Detect which cell encompasses the target text, then output its [x, y] center coordinate. 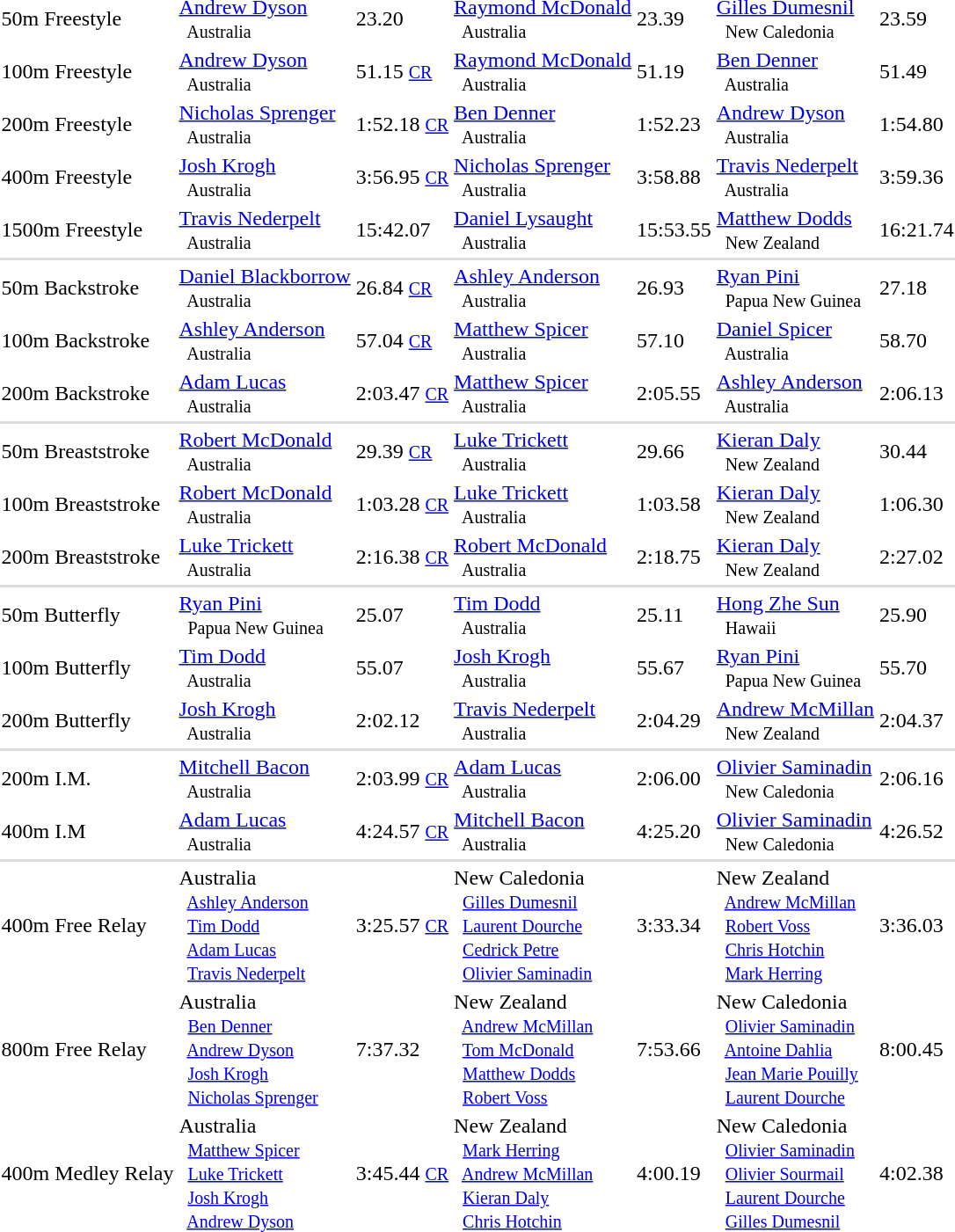
1:03.28 CR [402, 505]
Raymond McDonald Australia [543, 72]
100m Freestyle [88, 72]
Australia Ben Denner Andrew Dyson Josh Krogh Nicholas Sprenger [265, 1049]
55.67 [674, 668]
200m Backstroke [88, 394]
200m Freestyle [88, 125]
New Zealand Andrew McMillan Tom McDonald Matthew Dodds Robert Voss [543, 1049]
57.10 [674, 341]
25.07 [402, 616]
200m Butterfly [88, 721]
51.19 [674, 72]
Daniel Spicer Australia [795, 341]
1:52.23 [674, 125]
29.39 CR [402, 452]
15:53.55 [674, 230]
New Caledonia Olivier Saminadin Antoine Dahlia Jean Marie Pouilly Laurent Dourche [795, 1049]
New Caledonia Gilles Dumesnil Laurent Dourche Cedrick Petre Olivier Saminadin [543, 925]
2:18.75 [674, 558]
100m Backstroke [88, 341]
2:02.12 [402, 721]
2:05.55 [674, 394]
100m Butterfly [88, 668]
50m Breaststroke [88, 452]
3:56.95 CR [402, 178]
200m Breaststroke [88, 558]
4:24.57 CR [402, 832]
1500m Freestyle [88, 230]
1:03.58 [674, 505]
26.84 CR [402, 288]
7:53.66 [674, 1049]
2:03.99 CR [402, 779]
25.11 [674, 616]
Andrew McMillan New Zealand [795, 721]
2:04.29 [674, 721]
2:06.00 [674, 779]
50m Backstroke [88, 288]
7:37.32 [402, 1049]
1:52.18 CR [402, 125]
3:58.88 [674, 178]
50m Butterfly [88, 616]
Daniel Lysaught Australia [543, 230]
55.07 [402, 668]
400m I.M [88, 832]
800m Free Relay [88, 1049]
New Zealand Andrew McMillan Robert Voss Chris Hotchin Mark Herring [795, 925]
Australia Ashley Anderson Tim Dodd Adam Lucas Travis Nederpelt [265, 925]
2:03.47 CR [402, 394]
4:25.20 [674, 832]
2:16.38 CR [402, 558]
57.04 CR [402, 341]
3:33.34 [674, 925]
200m I.M. [88, 779]
100m Breaststroke [88, 505]
Daniel Blackborrow Australia [265, 288]
400m Freestyle [88, 178]
15:42.07 [402, 230]
3:25.57 CR [402, 925]
26.93 [674, 288]
51.15 CR [402, 72]
29.66 [674, 452]
400m Free Relay [88, 925]
Matthew Dodds New Zealand [795, 230]
Hong Zhe Sun Hawaii [795, 616]
